Return (X, Y) of the center of cell containing provided text 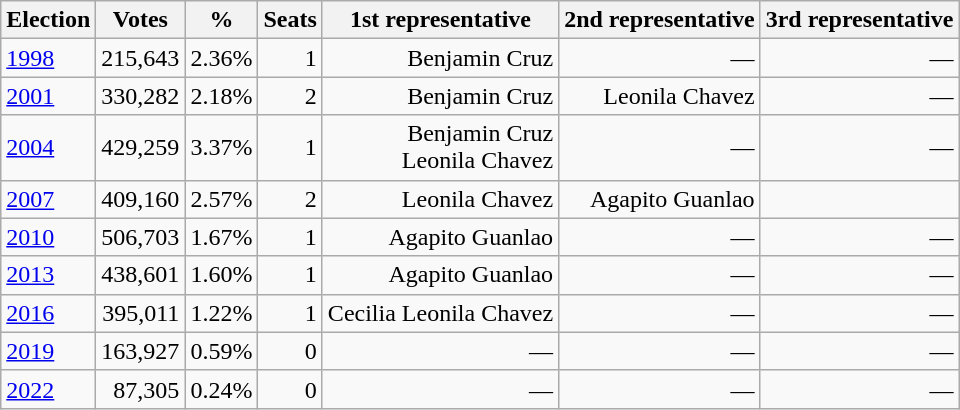
0.59% (222, 351)
Election (48, 20)
2nd representative (660, 20)
2007 (48, 199)
2016 (48, 313)
330,282 (140, 96)
Benjamin CruzLeonila Chavez (440, 148)
438,601 (140, 275)
1st representative (440, 20)
Votes (140, 20)
0.24% (222, 389)
3rd representative (860, 20)
% (222, 20)
215,643 (140, 58)
2.18% (222, 96)
2010 (48, 237)
1998 (48, 58)
2001 (48, 96)
163,927 (140, 351)
2019 (48, 351)
2.57% (222, 199)
506,703 (140, 237)
2022 (48, 389)
429,259 (140, 148)
1.60% (222, 275)
395,011 (140, 313)
2004 (48, 148)
1.67% (222, 237)
Seats (290, 20)
1.22% (222, 313)
3.37% (222, 148)
2.36% (222, 58)
Cecilia Leonila Chavez (440, 313)
2013 (48, 275)
87,305 (140, 389)
409,160 (140, 199)
